Extract the (X, Y) coordinate from the center of the cell holding the provided text.  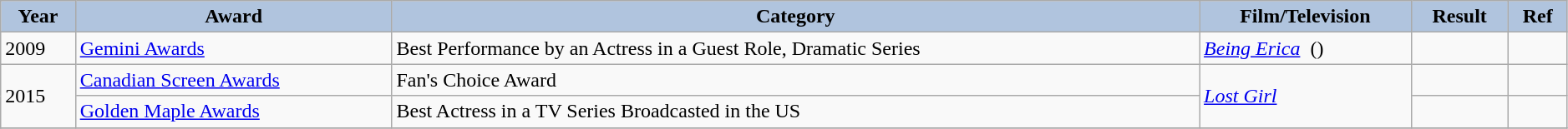
2009 (38, 48)
Ref (1537, 17)
Category (795, 17)
2015 (38, 96)
Lost Girl (1306, 96)
Gemini Awards (234, 48)
Result (1459, 17)
Award (234, 17)
Fan's Choice Award (795, 80)
Best Actress in a TV Series Broadcasted in the US (795, 112)
Golden Maple Awards (234, 112)
Being Erica () (1306, 48)
Year (38, 17)
Canadian Screen Awards (234, 80)
Best Performance by an Actress in a Guest Role, Dramatic Series (795, 48)
Film/Television (1306, 17)
